Provide the (x, y) coordinate of the cell's center where the given text is located.  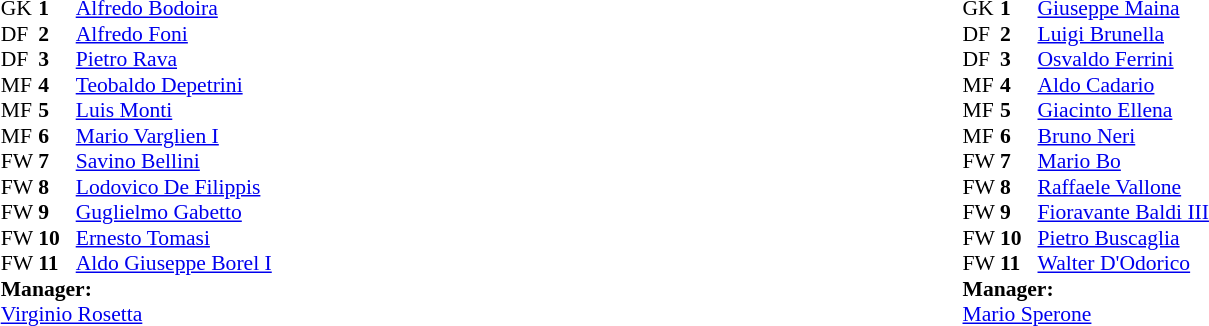
Alfredo Foni (174, 34)
Teobaldo Depetrini (174, 85)
Giacinto Ellena (1124, 111)
Lodovico De Filippis (174, 187)
Raffaele Vallone (1124, 187)
Walter D'Odorico (1124, 263)
Aldo Cadario (1124, 85)
Aldo Giuseppe Borel I (174, 263)
Pietro Rava (174, 59)
Ernesto Tomasi (174, 238)
Guglielmo Gabetto (174, 213)
Mario Bo (1124, 161)
Savino Bellini (174, 161)
Luis Monti (174, 111)
Osvaldo Ferrini (1124, 59)
Luigi Brunella (1124, 34)
Pietro Buscaglia (1124, 238)
Bruno Neri (1124, 136)
Mario Varglien I (174, 136)
Fioravante Baldi III (1124, 213)
